Scan for the cell matching the given text and deliver its [X, Y] coordinate at center. 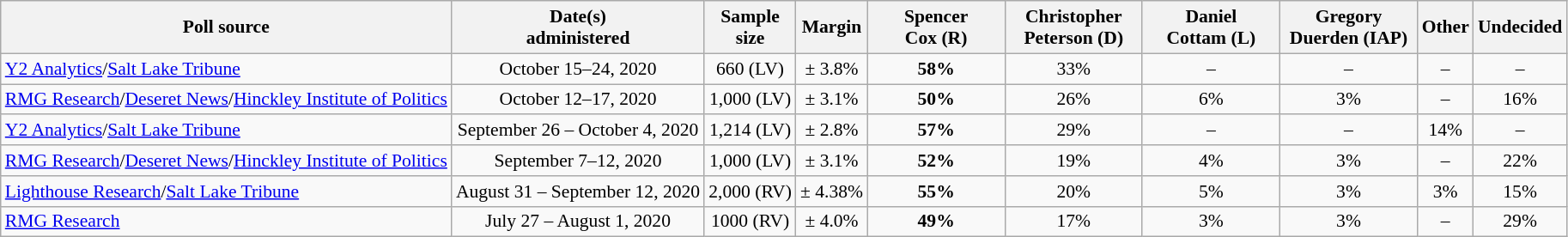
July 27 – August 1, 2020 [578, 222]
August 31 – September 12, 2020 [578, 191]
± 3.8% [831, 69]
22% [1520, 161]
ChristopherPeterson (D) [1073, 27]
58% [936, 69]
55% [936, 191]
20% [1073, 191]
14% [1446, 131]
17% [1073, 222]
± 2.8% [831, 131]
Undecided [1520, 27]
Poll source [227, 27]
660 (LV) [751, 69]
49% [936, 222]
October 12–17, 2020 [578, 100]
6% [1211, 100]
15% [1520, 191]
RMG Research [227, 222]
± 4.38% [831, 191]
4% [1211, 161]
DanielCottam (L) [1211, 27]
SpencerCox (R) [936, 27]
26% [1073, 100]
52% [936, 161]
5% [1211, 191]
Lighthouse Research/Salt Lake Tribune [227, 191]
1,214 (LV) [751, 131]
Date(s)administered [578, 27]
16% [1520, 100]
September 26 – October 4, 2020 [578, 131]
57% [936, 131]
2,000 (RV) [751, 191]
50% [936, 100]
Margin [831, 27]
1000 (RV) [751, 222]
33% [1073, 69]
GregoryDuerden (IAP) [1348, 27]
Samplesize [751, 27]
19% [1073, 161]
Other [1446, 27]
October 15–24, 2020 [578, 69]
September 7–12, 2020 [578, 161]
± 4.0% [831, 222]
